Locate the cell with the specified text and output its [x, y] center coordinate. 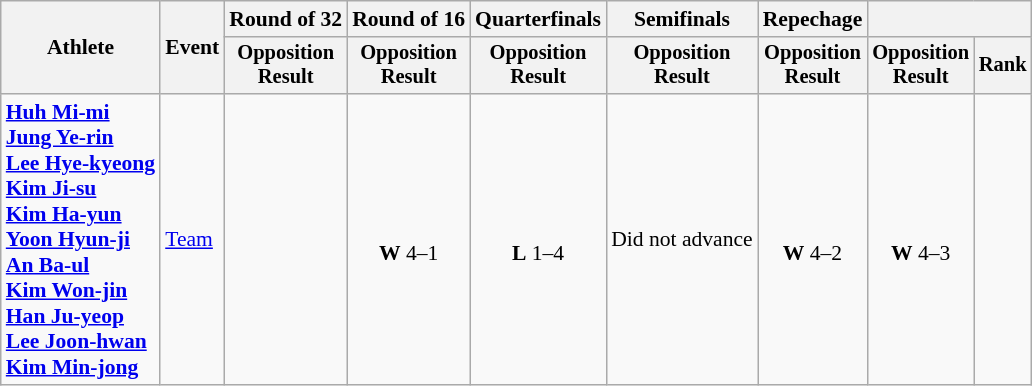
Team [192, 240]
W 4–1 [408, 240]
Semifinals [682, 19]
Huh Mi-miJung Ye-rinLee Hye-kyeongKim Ji-suKim Ha-yunYoon Hyun-jiAn Ba-ulKim Won-jinHan Ju-yeopLee Joon-hwanKim Min-jong [80, 240]
Round of 16 [408, 19]
Athlete [80, 48]
Did not advance [682, 240]
Repechage [813, 19]
L 1–4 [538, 240]
Rank [1003, 66]
Round of 32 [286, 19]
W 4–2 [813, 240]
Event [192, 48]
Quarterfinals [538, 19]
W 4–3 [920, 240]
